For the text-containing cell, return its midpoint in (X, Y) coordinate format. 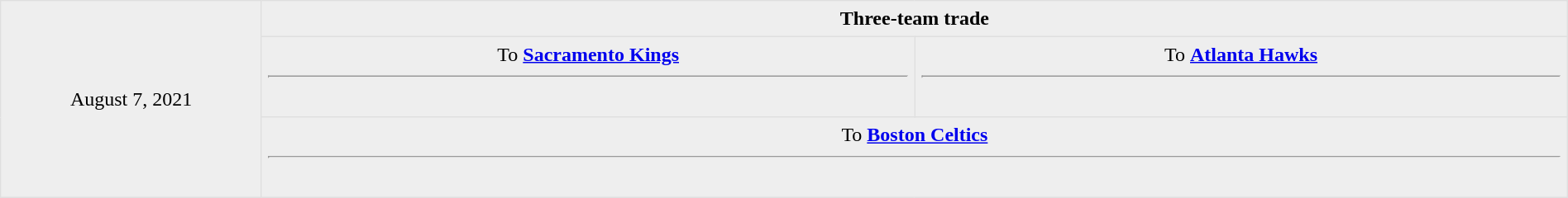
To Atlanta Hawks (1241, 77)
Three-team trade (915, 19)
August 7, 2021 (131, 99)
To Sacramento Kings (587, 77)
To Boston Celtics (915, 158)
